Provide the (x, y) coordinate of the cell's center where the given text is located.  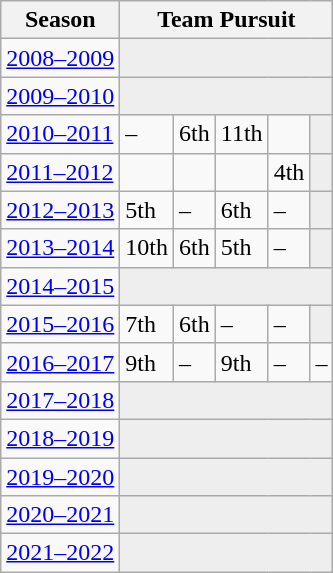
2008–2009 (60, 58)
2009–2010 (60, 96)
2010–2011 (60, 134)
2021–2022 (60, 553)
2015–2016 (60, 324)
Team Pursuit (226, 20)
2012–2013 (60, 210)
11th (242, 134)
2017–2018 (60, 400)
10th (147, 248)
2019–2020 (60, 477)
2018–2019 (60, 438)
Season (60, 20)
2014–2015 (60, 286)
2016–2017 (60, 362)
2020–2021 (60, 515)
4th (289, 172)
2013–2014 (60, 248)
7th (147, 324)
2011–2012 (60, 172)
